From the cell containing the given text, extract its center point as (X, Y) coordinate. 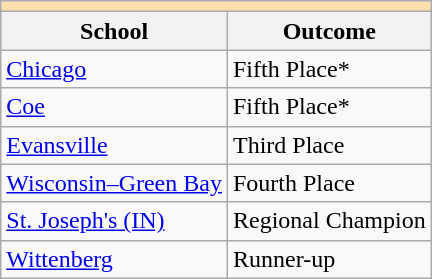
Wittenberg (114, 259)
Chicago (114, 69)
Runner-up (329, 259)
St. Joseph's (IN) (114, 221)
Third Place (329, 145)
Regional Champion (329, 221)
Evansville (114, 145)
Coe (114, 107)
School (114, 31)
Fourth Place (329, 183)
Wisconsin–Green Bay (114, 183)
Outcome (329, 31)
